Detect which cell encompasses the target text, then output its (X, Y) center coordinate. 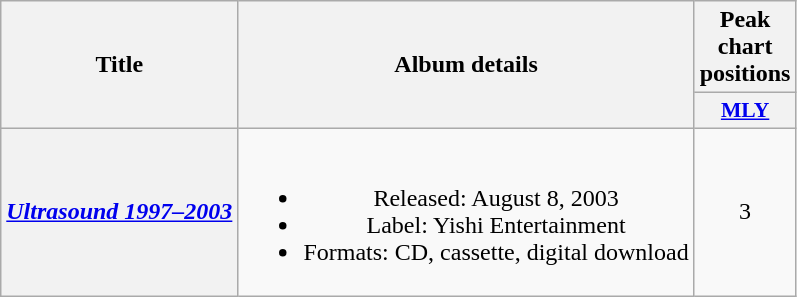
Ultrasound 1997–2003 (120, 212)
MLY (745, 111)
Title (120, 65)
Album details (466, 65)
3 (745, 212)
Released: August 8, 2003Label: Yishi EntertainmentFormats: CD, cassette, digital download (466, 212)
Peak chart positions (745, 47)
